Scan for the cell matching the given text and deliver its [x, y] coordinate at center. 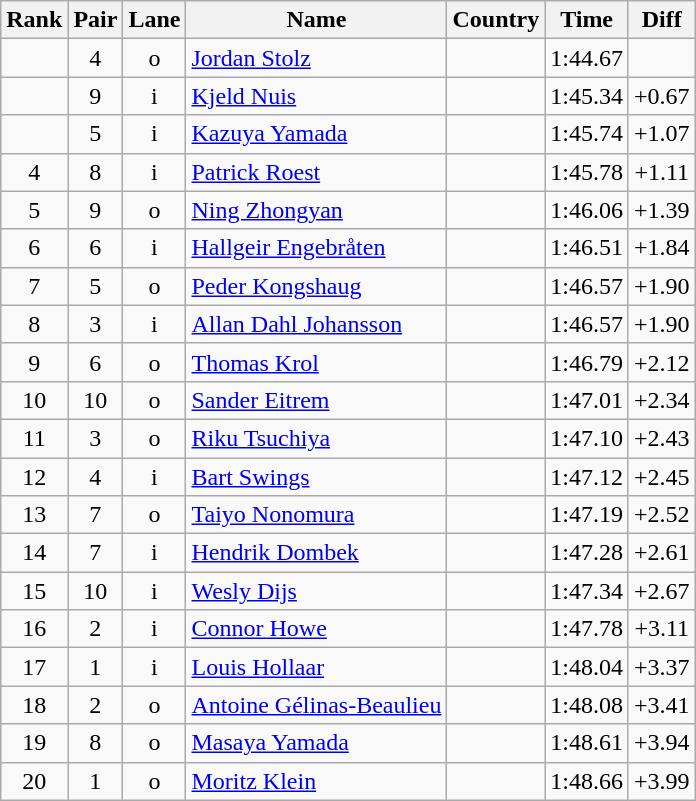
11 [34, 438]
Thomas Krol [316, 362]
+3.37 [662, 667]
Taiyo Nonomura [316, 515]
+2.61 [662, 553]
+3.99 [662, 781]
+3.41 [662, 705]
Antoine Gélinas-Beaulieu [316, 705]
Patrick Roest [316, 172]
Ning Zhongyan [316, 210]
Name [316, 20]
1:48.61 [587, 743]
+2.12 [662, 362]
1:45.78 [587, 172]
Allan Dahl Johansson [316, 324]
+2.45 [662, 477]
1:47.78 [587, 629]
Hendrik Dombek [316, 553]
1:47.01 [587, 400]
13 [34, 515]
Moritz Klein [316, 781]
18 [34, 705]
15 [34, 591]
+0.67 [662, 96]
1:48.04 [587, 667]
19 [34, 743]
Lane [154, 20]
Jordan Stolz [316, 58]
1:47.12 [587, 477]
+1.11 [662, 172]
Riku Tsuchiya [316, 438]
Louis Hollaar [316, 667]
Masaya Yamada [316, 743]
+3.11 [662, 629]
+1.07 [662, 134]
Country [496, 20]
1:47.28 [587, 553]
1:45.34 [587, 96]
1:47.19 [587, 515]
1:48.66 [587, 781]
Wesly Dijs [316, 591]
1:45.74 [587, 134]
Peder Kongshaug [316, 286]
Sander Eitrem [316, 400]
+3.94 [662, 743]
1:47.34 [587, 591]
1:46.79 [587, 362]
Connor Howe [316, 629]
+2.67 [662, 591]
1:48.08 [587, 705]
14 [34, 553]
Kjeld Nuis [316, 96]
20 [34, 781]
1:47.10 [587, 438]
+2.43 [662, 438]
+2.52 [662, 515]
+1.39 [662, 210]
+1.84 [662, 248]
Rank [34, 20]
17 [34, 667]
16 [34, 629]
Pair [96, 20]
1:44.67 [587, 58]
Time [587, 20]
1:46.06 [587, 210]
Kazuya Yamada [316, 134]
Hallgeir Engebråten [316, 248]
12 [34, 477]
Bart Swings [316, 477]
+2.34 [662, 400]
1:46.51 [587, 248]
Diff [662, 20]
